Scan for the cell matching the given text and deliver its (X, Y) coordinate at center. 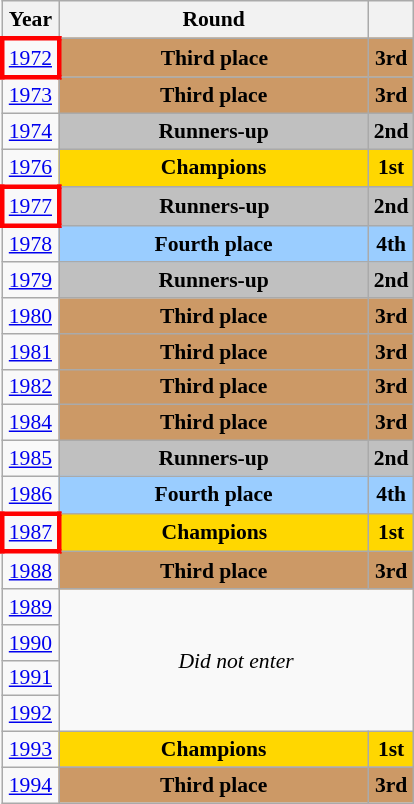
1980 (30, 316)
Did not enter (236, 660)
1989 (30, 607)
1985 (30, 459)
1987 (30, 532)
1978 (30, 244)
1994 (30, 785)
Year (30, 20)
1990 (30, 643)
1977 (30, 206)
1976 (30, 168)
1974 (30, 132)
1991 (30, 678)
1972 (30, 58)
1973 (30, 96)
1993 (30, 750)
1984 (30, 423)
1986 (30, 494)
Round (214, 20)
1992 (30, 714)
1988 (30, 570)
1981 (30, 352)
1979 (30, 281)
1982 (30, 387)
